Return (X, Y) of the center of cell containing provided text 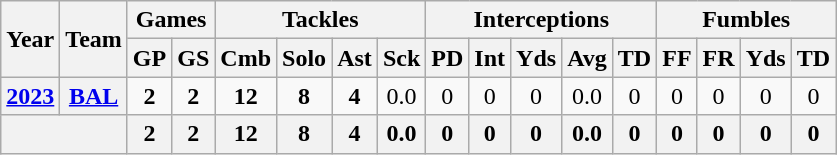
Int (490, 58)
Sck (401, 58)
Cmb (246, 58)
GS (194, 58)
2023 (30, 96)
Ast (355, 58)
Avg (588, 58)
Year (30, 39)
FR (718, 58)
Games (170, 20)
BAL (94, 96)
Team (94, 39)
PD (448, 58)
Interceptions (542, 20)
Fumbles (746, 20)
Tackles (320, 20)
FF (677, 58)
GP (149, 58)
Solo (304, 58)
